Identify which cell holds the provided text, then report its [X, Y] central coordinate. 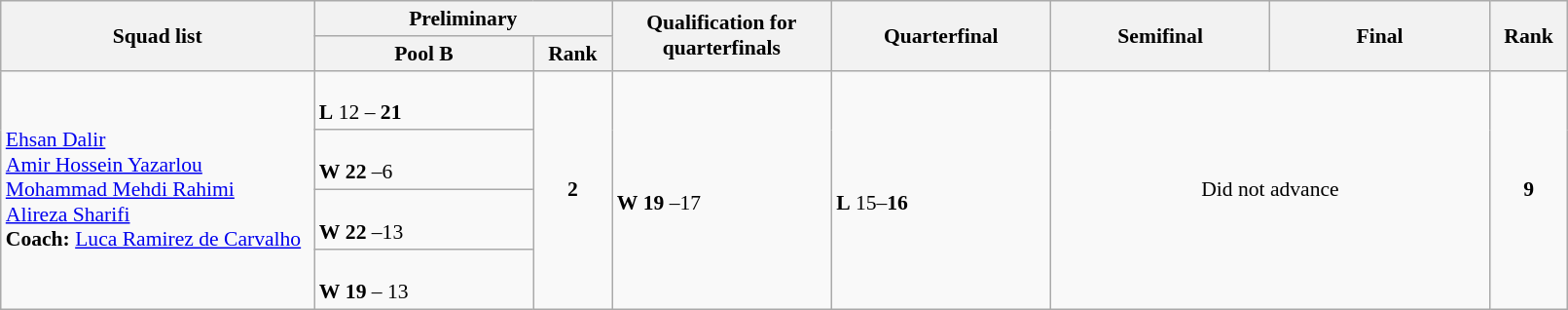
W 22 –6 [424, 160]
Pool B [424, 54]
Preliminary [463, 19]
Ehsan DalirAmir Hossein YazarlouMohammad Mehdi RahimiAlireza Sharifi Coach: Luca Ramirez de Carvalho [158, 189]
Qualification for quarterfinals [722, 35]
W 19 – 13 [424, 279]
2 [572, 189]
L 12 – 21 [424, 99]
Did not advance [1269, 189]
L 15–16 [940, 189]
9 [1528, 189]
W 19 –17 [722, 189]
W 22 –13 [424, 220]
Semifinal [1160, 35]
Final [1380, 35]
Quarterfinal [940, 35]
Squad list [158, 35]
